Provide the (x, y) coordinate of the cell's center where the given text is located.  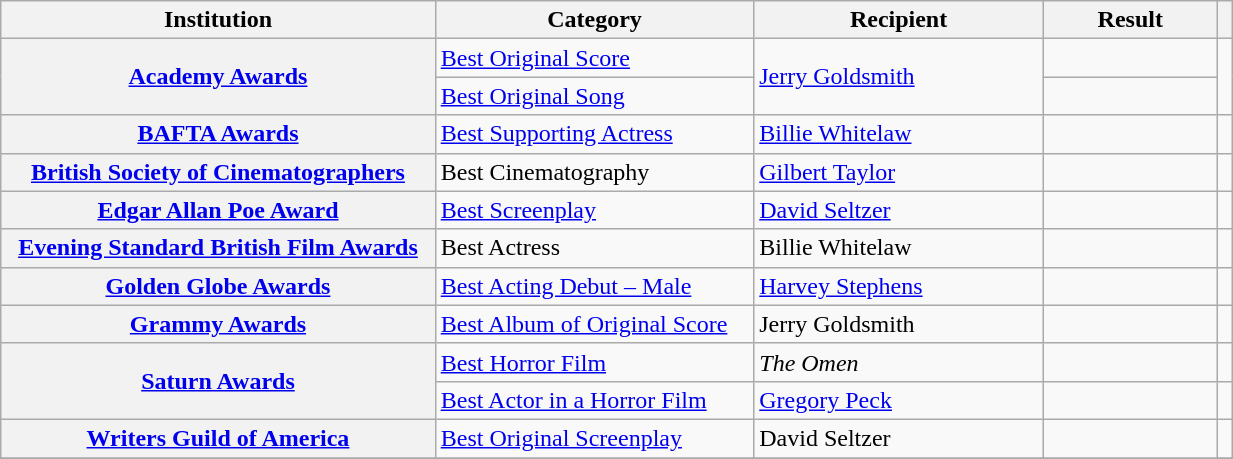
Best Original Screenplay (594, 438)
Best Original Song (594, 96)
Best Cinematography (594, 172)
Grammy Awards (218, 324)
Evening Standard British Film Awards (218, 248)
Harvey Stephens (899, 286)
Edgar Allan Poe Award (218, 210)
Best Original Score (594, 58)
Saturn Awards (218, 381)
Recipient (899, 20)
Best Horror Film (594, 362)
Institution (218, 20)
Golden Globe Awards (218, 286)
Best Screenplay (594, 210)
Gilbert Taylor (899, 172)
Academy Awards (218, 77)
Gregory Peck (899, 400)
Best Supporting Actress (594, 134)
Best Actor in a Horror Film (594, 400)
The Omen (899, 362)
Best Acting Debut – Male (594, 286)
Category (594, 20)
British Society of Cinematographers (218, 172)
Writers Guild of America (218, 438)
Best Actress (594, 248)
BAFTA Awards (218, 134)
Best Album of Original Score (594, 324)
Result (1130, 20)
